Provide the [X, Y] coordinate of the cell's center where the given text is located.  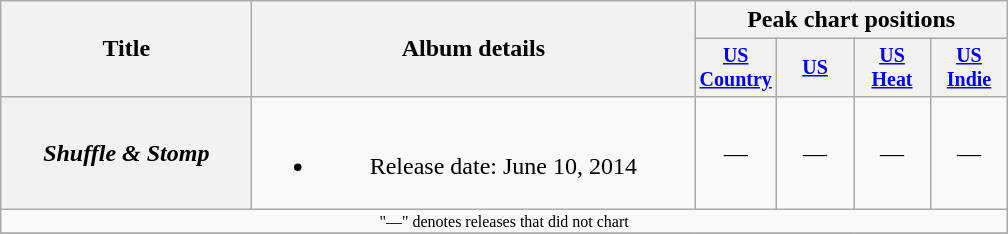
Album details [474, 49]
Release date: June 10, 2014 [474, 152]
US [816, 68]
USHeat [892, 68]
"—" denotes releases that did not chart [504, 221]
Title [126, 49]
Peak chart positions [852, 20]
US Country [736, 68]
Shuffle & Stomp [126, 152]
USIndie [968, 68]
